Extract the (x, y) coordinate from the center of the cell holding the provided text.  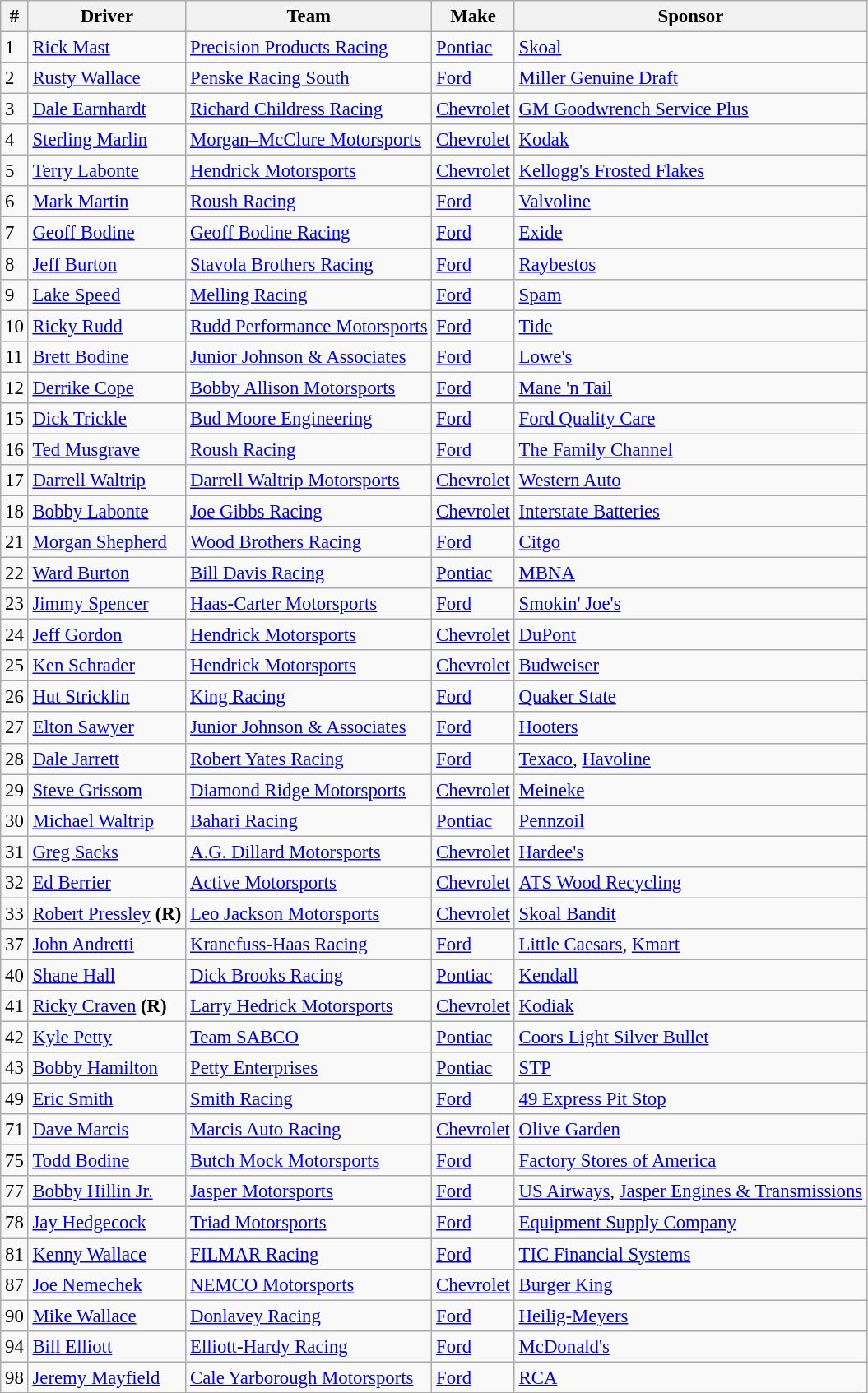
Citgo (690, 542)
Geoff Bodine Racing (309, 233)
Ted Musgrave (107, 449)
Bill Davis Racing (309, 573)
Shane Hall (107, 975)
Equipment Supply Company (690, 1223)
37 (15, 945)
71 (15, 1130)
Lake Speed (107, 295)
Raybestos (690, 264)
Ken Schrader (107, 666)
27 (15, 728)
MBNA (690, 573)
Team SABCO (309, 1038)
28 (15, 759)
Exide (690, 233)
Kodiak (690, 1006)
Geoff Bodine (107, 233)
# (15, 16)
Jay Hedgecock (107, 1223)
12 (15, 388)
Jasper Motorsports (309, 1192)
Cale Yarborough Motorsports (309, 1377)
Rudd Performance Motorsports (309, 326)
Donlavey Racing (309, 1316)
Kranefuss-Haas Racing (309, 945)
Bud Moore Engineering (309, 419)
Jeff Gordon (107, 635)
Steve Grissom (107, 790)
29 (15, 790)
Pennzoil (690, 820)
Diamond Ridge Motorsports (309, 790)
Richard Childress Racing (309, 109)
FILMAR Racing (309, 1254)
Elton Sawyer (107, 728)
Team (309, 16)
Spam (690, 295)
23 (15, 604)
40 (15, 975)
Eric Smith (107, 1099)
Kyle Petty (107, 1038)
Skoal Bandit (690, 913)
3 (15, 109)
Jimmy Spencer (107, 604)
32 (15, 883)
Leo Jackson Motorsports (309, 913)
Mike Wallace (107, 1316)
Bobby Hamilton (107, 1068)
Haas-Carter Motorsports (309, 604)
GM Goodwrench Service Plus (690, 109)
Butch Mock Motorsports (309, 1161)
Penske Racing South (309, 78)
Dale Earnhardt (107, 109)
Darrell Waltrip (107, 481)
16 (15, 449)
Bahari Racing (309, 820)
Dick Trickle (107, 419)
TIC Financial Systems (690, 1254)
21 (15, 542)
Precision Products Racing (309, 48)
26 (15, 697)
Bobby Hillin Jr. (107, 1192)
Little Caesars, Kmart (690, 945)
Budweiser (690, 666)
Miller Genuine Draft (690, 78)
Factory Stores of America (690, 1161)
5 (15, 171)
Mark Martin (107, 202)
Ward Burton (107, 573)
US Airways, Jasper Engines & Transmissions (690, 1192)
Meineke (690, 790)
77 (15, 1192)
Derrike Cope (107, 388)
Joe Nemechek (107, 1284)
Mane 'n Tail (690, 388)
81 (15, 1254)
17 (15, 481)
Interstate Batteries (690, 511)
Darrell Waltrip Motorsports (309, 481)
Quaker State (690, 697)
15 (15, 419)
1 (15, 48)
RCA (690, 1377)
Sterling Marlin (107, 140)
Bobby Labonte (107, 511)
11 (15, 356)
Make (473, 16)
Smokin' Joe's (690, 604)
Kenny Wallace (107, 1254)
Rick Mast (107, 48)
98 (15, 1377)
Greg Sacks (107, 852)
Ed Berrier (107, 883)
Lowe's (690, 356)
Ricky Rudd (107, 326)
Hardee's (690, 852)
Triad Motorsports (309, 1223)
2 (15, 78)
Kendall (690, 975)
9 (15, 295)
Driver (107, 16)
75 (15, 1161)
Smith Racing (309, 1099)
Ricky Craven (R) (107, 1006)
94 (15, 1346)
Heilig-Meyers (690, 1316)
Dick Brooks Racing (309, 975)
6 (15, 202)
7 (15, 233)
Ford Quality Care (690, 419)
90 (15, 1316)
Marcis Auto Racing (309, 1130)
ATS Wood Recycling (690, 883)
Burger King (690, 1284)
Coors Light Silver Bullet (690, 1038)
Western Auto (690, 481)
A.G. Dillard Motorsports (309, 852)
8 (15, 264)
43 (15, 1068)
49 (15, 1099)
Jeremy Mayfield (107, 1377)
Stavola Brothers Racing (309, 264)
Petty Enterprises (309, 1068)
Morgan Shepherd (107, 542)
Olive Garden (690, 1130)
22 (15, 573)
49 Express Pit Stop (690, 1099)
Hut Stricklin (107, 697)
Bill Elliott (107, 1346)
Terry Labonte (107, 171)
NEMCO Motorsports (309, 1284)
41 (15, 1006)
Morgan–McClure Motorsports (309, 140)
78 (15, 1223)
Elliott-Hardy Racing (309, 1346)
Rusty Wallace (107, 78)
Tide (690, 326)
Valvoline (690, 202)
STP (690, 1068)
Michael Waltrip (107, 820)
Dale Jarrett (107, 759)
30 (15, 820)
Todd Bodine (107, 1161)
Dave Marcis (107, 1130)
25 (15, 666)
John Andretti (107, 945)
Kodak (690, 140)
Sponsor (690, 16)
18 (15, 511)
King Racing (309, 697)
Hooters (690, 728)
Robert Yates Racing (309, 759)
Melling Racing (309, 295)
Kellogg's Frosted Flakes (690, 171)
Texaco, Havoline (690, 759)
87 (15, 1284)
McDonald's (690, 1346)
Skoal (690, 48)
42 (15, 1038)
DuPont (690, 635)
Jeff Burton (107, 264)
Wood Brothers Racing (309, 542)
Brett Bodine (107, 356)
33 (15, 913)
31 (15, 852)
24 (15, 635)
Robert Pressley (R) (107, 913)
Joe Gibbs Racing (309, 511)
Active Motorsports (309, 883)
Larry Hedrick Motorsports (309, 1006)
10 (15, 326)
The Family Channel (690, 449)
4 (15, 140)
Bobby Allison Motorsports (309, 388)
